Pinpoint the cell where the given text exists, returning its [X, Y] midpoint coordinate. 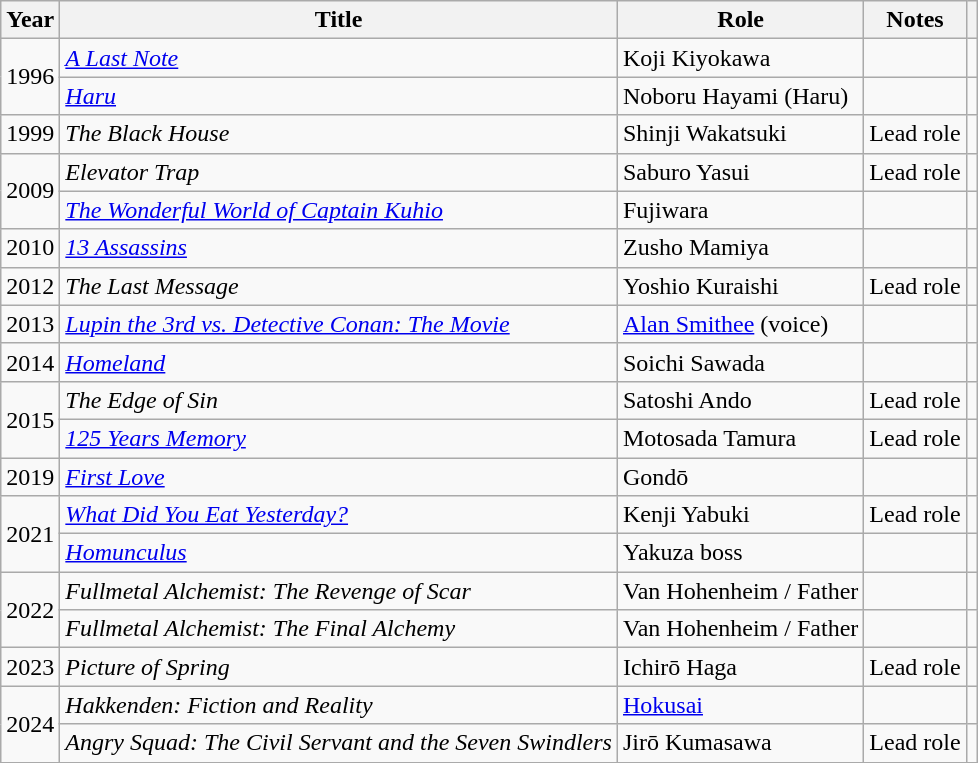
Noboru Hayami (Haru) [740, 96]
2010 [30, 248]
Yakuza boss [740, 553]
Koji Kiyokawa [740, 58]
Hakkenden: Fiction and Reality [339, 705]
Motosada Tamura [740, 438]
Elevator Trap [339, 172]
Haru [339, 96]
The Edge of Sin [339, 400]
Ichirō Haga [740, 667]
Yoshio Kuraishi [740, 286]
First Love [339, 477]
2013 [30, 324]
2015 [30, 419]
1999 [30, 134]
Hokusai [740, 705]
Jirō Kumasawa [740, 743]
The Last Message [339, 286]
Gondō [740, 477]
125 Years Memory [339, 438]
2019 [30, 477]
Notes [915, 20]
Kenji Yabuki [740, 515]
2024 [30, 724]
Shinji Wakatsuki [740, 134]
Role [740, 20]
Satoshi Ando [740, 400]
2009 [30, 191]
Fullmetal Alchemist: The Revenge of Scar [339, 591]
Lupin the 3rd vs. Detective Conan: The Movie [339, 324]
2021 [30, 534]
1996 [30, 77]
13 Assassins [339, 248]
2012 [30, 286]
Homunculus [339, 553]
What Did You Eat Yesterday? [339, 515]
Fujiwara [740, 210]
Picture of Spring [339, 667]
2014 [30, 362]
2022 [30, 610]
A Last Note [339, 58]
Zusho Mamiya [740, 248]
Homeland [339, 362]
Alan Smithee (voice) [740, 324]
Year [30, 20]
The Wonderful World of Captain Kuhio [339, 210]
2023 [30, 667]
Fullmetal Alchemist: The Final Alchemy [339, 629]
Title [339, 20]
Saburo Yasui [740, 172]
Soichi Sawada [740, 362]
Angry Squad: The Civil Servant and the Seven Swindlers [339, 743]
The Black House [339, 134]
